Provide the [X, Y] coordinate of the cell's center where the given text is located.  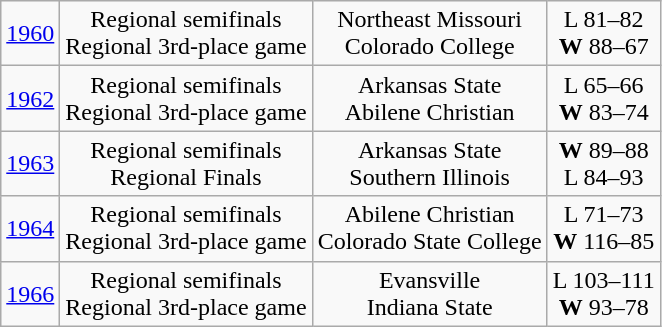
1962 [30, 98]
Abilene ChristianColorado State College [430, 228]
L 103–111W 93–78 [604, 294]
1963 [30, 164]
EvansvilleIndiana State [430, 294]
L 65–66W 83–74 [604, 98]
Regional semifinalsRegional Finals [186, 164]
1960 [30, 34]
1966 [30, 294]
1964 [30, 228]
Arkansas StateAbilene Christian [430, 98]
L 81–82W 88–67 [604, 34]
W 89–88L 84–93 [604, 164]
L 71–73W 116–85 [604, 228]
Northeast MissouriColorado College [430, 34]
Arkansas StateSouthern Illinois [430, 164]
